Locate the cell with the specified text and output its [x, y] center coordinate. 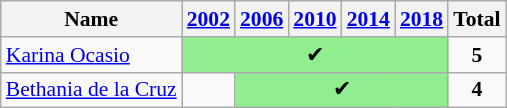
4 [476, 90]
2002 [208, 19]
5 [476, 55]
2006 [262, 19]
2018 [422, 19]
Bethania de la Cruz [92, 90]
Karina Ocasio [92, 55]
2014 [368, 19]
Total [476, 19]
2010 [314, 19]
Name [92, 19]
